Output the (X, Y) coordinate of the center of the cell containing the given text.  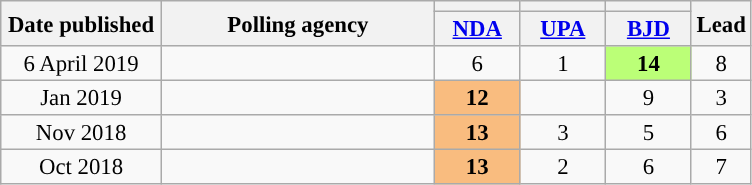
BJD (649, 30)
NDA (477, 30)
12 (477, 98)
Jan 2019 (82, 98)
8 (721, 64)
5 (649, 132)
Lead (721, 24)
7 (721, 168)
Nov 2018 (82, 132)
UPA (563, 30)
1 (563, 64)
14 (649, 64)
6 April 2019 (82, 64)
9 (649, 98)
Oct 2018 (82, 168)
Polling agency (298, 24)
2 (563, 168)
Date published (82, 24)
